Identify which cell holds the provided text, then report its (X, Y) central coordinate. 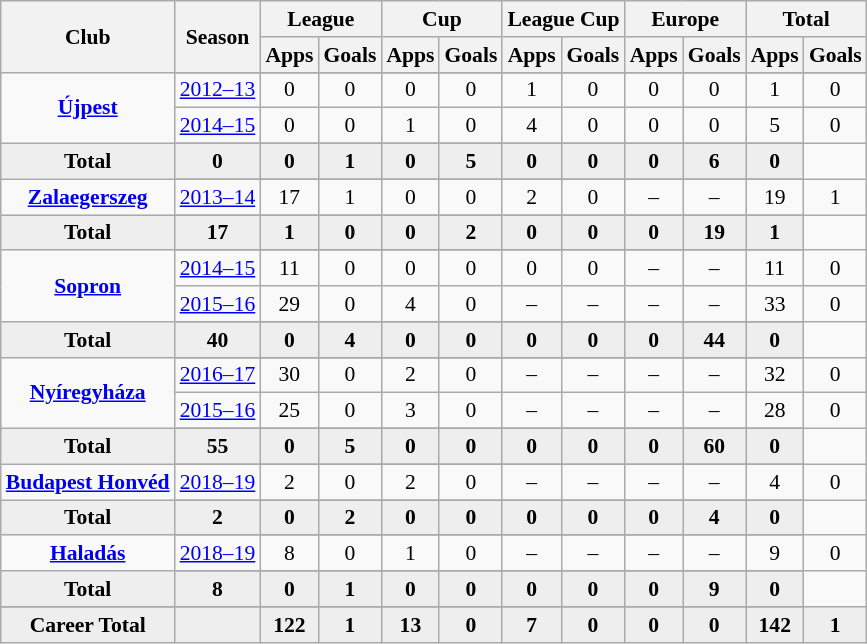
33 (775, 304)
44 (714, 340)
142 (775, 625)
40 (218, 340)
2012–13 (218, 90)
Haladás (88, 554)
Club (88, 36)
29 (289, 304)
6 (714, 162)
122 (289, 625)
2013–14 (218, 197)
7 (532, 625)
Career Total (88, 625)
30 (289, 375)
Cup (442, 19)
Zalaegerszeg (88, 197)
32 (775, 375)
League (320, 19)
2016–17 (218, 375)
Europe (686, 19)
60 (714, 447)
Nyíregyháza (88, 392)
13 (410, 625)
25 (289, 411)
28 (775, 411)
League Cup (563, 19)
Budapest Honvéd (88, 482)
Season (218, 36)
Sopron (88, 286)
Újpest (88, 108)
3 (410, 411)
55 (218, 447)
